Search for the cell housing the specified text and yield its [X, Y] center coordinate. 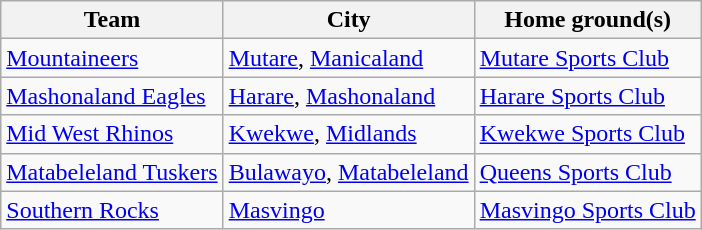
Southern Rocks [112, 210]
Mid West Rhinos [112, 134]
Mountaineers [112, 58]
Mutare Sports Club [588, 58]
Masvingo Sports Club [588, 210]
Kwekwe, Midlands [348, 134]
Bulawayo, Matabeleland [348, 172]
Home ground(s) [588, 20]
City [348, 20]
Mutare, Manicaland [348, 58]
Mashonaland Eagles [112, 96]
Harare, Mashonaland [348, 96]
Harare Sports Club [588, 96]
Queens Sports Club [588, 172]
Kwekwe Sports Club [588, 134]
Masvingo [348, 210]
Team [112, 20]
Matabeleland Tuskers [112, 172]
